Output the [x, y] coordinate of the center of the cell containing the given text.  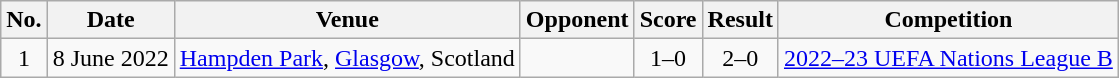
8 June 2022 [110, 58]
2–0 [740, 58]
No. [24, 20]
2022–23 UEFA Nations League B [948, 58]
Date [110, 20]
Opponent [577, 20]
Venue [347, 20]
Score [668, 20]
1–0 [668, 58]
1 [24, 58]
Competition [948, 20]
Hampden Park, Glasgow, Scotland [347, 58]
Result [740, 20]
